For the text-containing cell, return its midpoint in [X, Y] coordinate format. 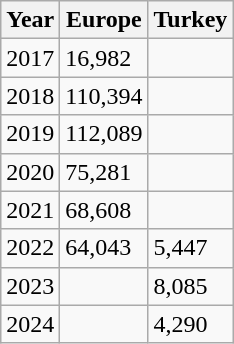
68,608 [104, 210]
Europe [104, 20]
8,085 [190, 286]
Turkey [190, 20]
2024 [30, 324]
110,394 [104, 96]
Year [30, 20]
75,281 [104, 172]
5,447 [190, 248]
112,089 [104, 134]
2021 [30, 210]
4,290 [190, 324]
2018 [30, 96]
2023 [30, 286]
2019 [30, 134]
16,982 [104, 58]
2020 [30, 172]
2017 [30, 58]
2022 [30, 248]
64,043 [104, 248]
